From the cell containing the given text, extract its center point as [X, Y] coordinate. 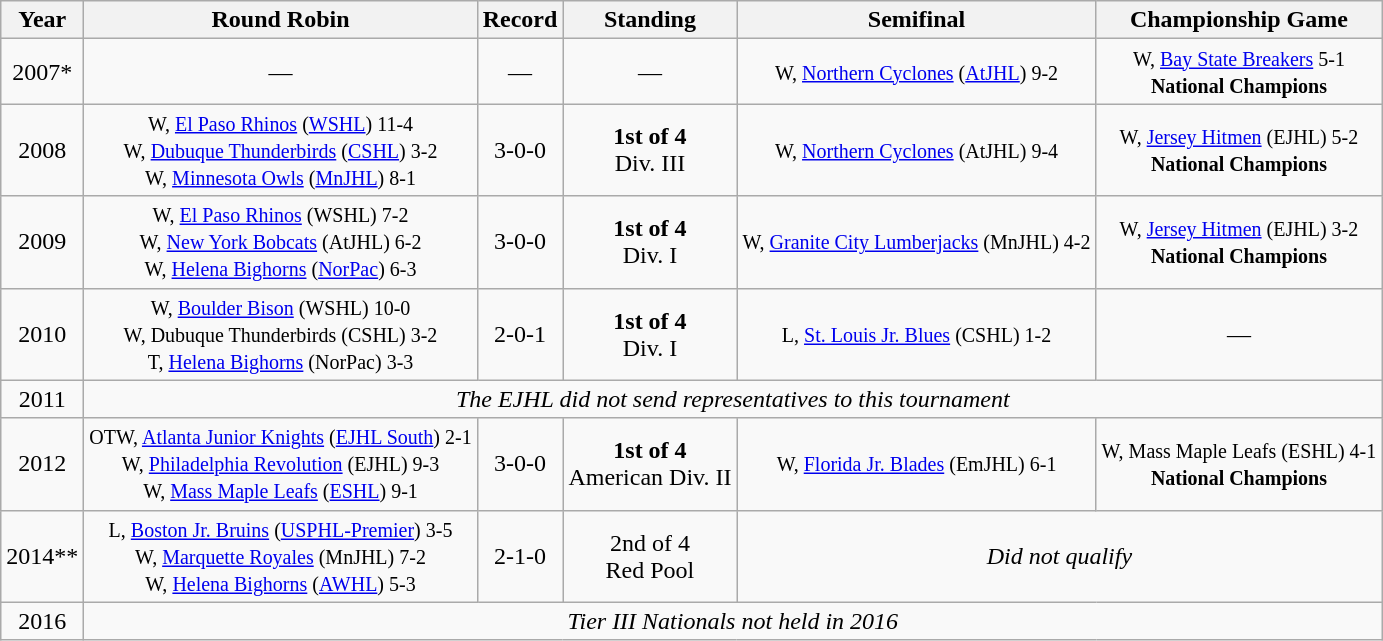
2016 [42, 621]
The EJHL did not send representatives to this tournament [733, 399]
1st of 4Div. III [650, 150]
W, Mass Maple Leafs (ESHL) 4-1National Champions [1239, 464]
2014** [42, 556]
1st of 4American Div. II [650, 464]
W, Florida Jr. Blades (EmJHL) 6-1 [916, 464]
Tier III Nationals not held in 2016 [733, 621]
Year [42, 20]
2009 [42, 242]
2008 [42, 150]
Round Robin [280, 20]
2011 [42, 399]
W, Bay State Breakers 5-1National Champions [1239, 72]
W, El Paso Rhinos (WSHL) 11-4W, Dubuque Thunderbirds (CSHL) 3-2W, Minnesota Owls (MnJHL) 8-1 [280, 150]
1st of 4 Div. I [650, 334]
W, Boulder Bison (WSHL) 10-0W, Dubuque Thunderbirds (CSHL) 3-2T, Helena Bighorns (NorPac) 3-3 [280, 334]
2nd of 4Red Pool [650, 556]
Championship Game [1239, 20]
Semifinal [916, 20]
OTW, Atlanta Junior Knights (EJHL South) 2-1W, Philadelphia Revolution (EJHL) 9-3W, Mass Maple Leafs (ESHL) 9-1 [280, 464]
Standing [650, 20]
W, El Paso Rhinos (WSHL) 7-2W, New York Bobcats (AtJHL) 6-2W, Helena Bighorns (NorPac) 6-3 [280, 242]
2007* [42, 72]
1st of 4Div. I [650, 242]
2010 [42, 334]
Did not qualify [1060, 556]
L, St. Louis Jr. Blues (CSHL) 1-2 [916, 334]
2012 [42, 464]
W, Jersey Hitmen (EJHL) 5-2National Champions [1239, 150]
2-0-1 [520, 334]
W, Jersey Hitmen (EJHL) 3-2National Champions [1239, 242]
W, Granite City Lumberjacks (MnJHL) 4-2 [916, 242]
Record [520, 20]
W, Northern Cyclones (AtJHL) 9-4 [916, 150]
W, Northern Cyclones (AtJHL) 9-2 [916, 72]
L, Boston Jr. Bruins (USPHL-Premier) 3-5W, Marquette Royales (MnJHL) 7-2W, Helena Bighorns (AWHL) 5-3 [280, 556]
2-1-0 [520, 556]
